Capture the cell that displays the provided text and extract its [X, Y] central coordinate. 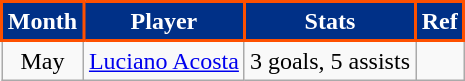
Luciano Acosta [164, 60]
May [43, 60]
Player [164, 22]
Stats [330, 22]
Month [43, 22]
3 goals, 5 assists [330, 60]
Ref [440, 22]
